Identify which cell holds the provided text, then report its (x, y) central coordinate. 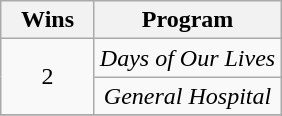
Program (187, 20)
Days of Our Lives (187, 58)
Wins (48, 20)
2 (48, 77)
General Hospital (187, 96)
